Determine the (x, y) coordinate at the center of the cell enclosing the given text.  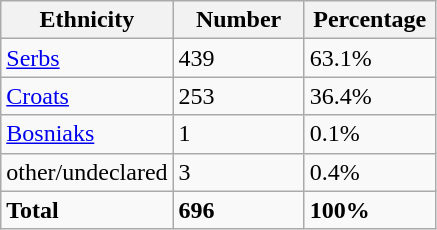
36.4% (370, 96)
Percentage (370, 20)
253 (238, 96)
Croats (87, 96)
63.1% (370, 58)
Serbs (87, 58)
Bosniaks (87, 134)
Number (238, 20)
0.4% (370, 172)
Total (87, 210)
1 (238, 134)
0.1% (370, 134)
100% (370, 210)
439 (238, 58)
other/undeclared (87, 172)
696 (238, 210)
3 (238, 172)
Ethnicity (87, 20)
